Output the (X, Y) coordinate of the center of the cell containing the given text.  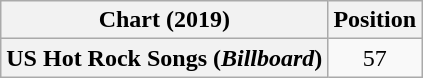
US Hot Rock Songs (Billboard) (164, 58)
Chart (2019) (164, 20)
57 (375, 58)
Position (375, 20)
